Output the [X, Y] coordinate of the center of the cell containing the given text.  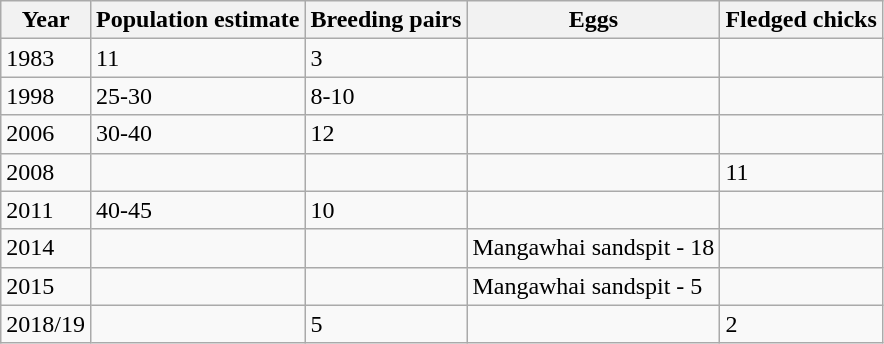
12 [386, 134]
40-45 [197, 210]
Breeding pairs [386, 20]
2014 [46, 248]
2006 [46, 134]
Population estimate [197, 20]
Fledged chicks [801, 20]
2011 [46, 210]
5 [386, 324]
Year [46, 20]
1983 [46, 58]
10 [386, 210]
3 [386, 58]
25-30 [197, 96]
Eggs [594, 20]
2018/19 [46, 324]
8-10 [386, 96]
Mangawhai sandspit - 5 [594, 286]
30-40 [197, 134]
2008 [46, 172]
1998 [46, 96]
2 [801, 324]
Mangawhai sandspit - 18 [594, 248]
2015 [46, 286]
